From the cell containing the given text, extract its center point as (X, Y) coordinate. 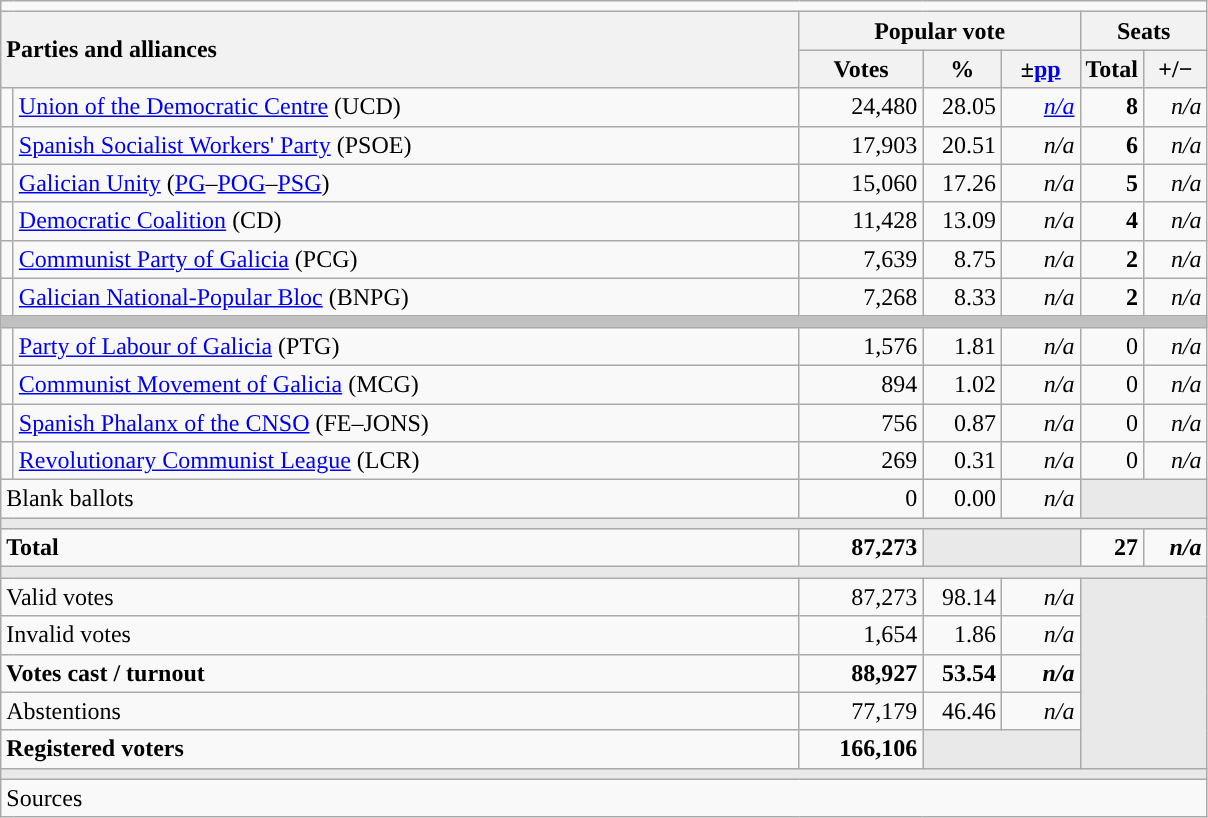
Abstentions (400, 711)
15,060 (861, 183)
8.75 (962, 259)
Galician Unity (PG–POG–PSG) (406, 183)
894 (861, 384)
1,576 (861, 346)
Party of Labour of Galicia (PTG) (406, 346)
Revolutionary Communist League (LCR) (406, 461)
0.87 (962, 423)
7,268 (861, 297)
Blank ballots (400, 499)
6 (1112, 145)
20.51 (962, 145)
Parties and alliances (400, 50)
Democratic Coalition (CD) (406, 221)
5 (1112, 183)
28.05 (962, 107)
11,428 (861, 221)
756 (861, 423)
Seats (1144, 31)
0.00 (962, 499)
7,639 (861, 259)
Invalid votes (400, 635)
Registered voters (400, 749)
Sources (604, 798)
46.46 (962, 711)
24,480 (861, 107)
13.09 (962, 221)
8.33 (962, 297)
Votes (861, 69)
269 (861, 461)
1.81 (962, 346)
98.14 (962, 597)
1.02 (962, 384)
Votes cast / turnout (400, 673)
88,927 (861, 673)
17.26 (962, 183)
8 (1112, 107)
17,903 (861, 145)
Popular vote (940, 31)
53.54 (962, 673)
±pp (1040, 69)
Valid votes (400, 597)
77,179 (861, 711)
4 (1112, 221)
Spanish Phalanx of the CNSO (FE–JONS) (406, 423)
Galician National-Popular Bloc (BNPG) (406, 297)
Spanish Socialist Workers' Party (PSOE) (406, 145)
0.31 (962, 461)
1,654 (861, 635)
1.86 (962, 635)
Communist Party of Galicia (PCG) (406, 259)
Union of the Democratic Centre (UCD) (406, 107)
27 (1112, 548)
166,106 (861, 749)
% (962, 69)
+/− (1176, 69)
Communist Movement of Galicia (MCG) (406, 384)
